Extract the (X, Y) coordinate from the center of the cell holding the provided text.  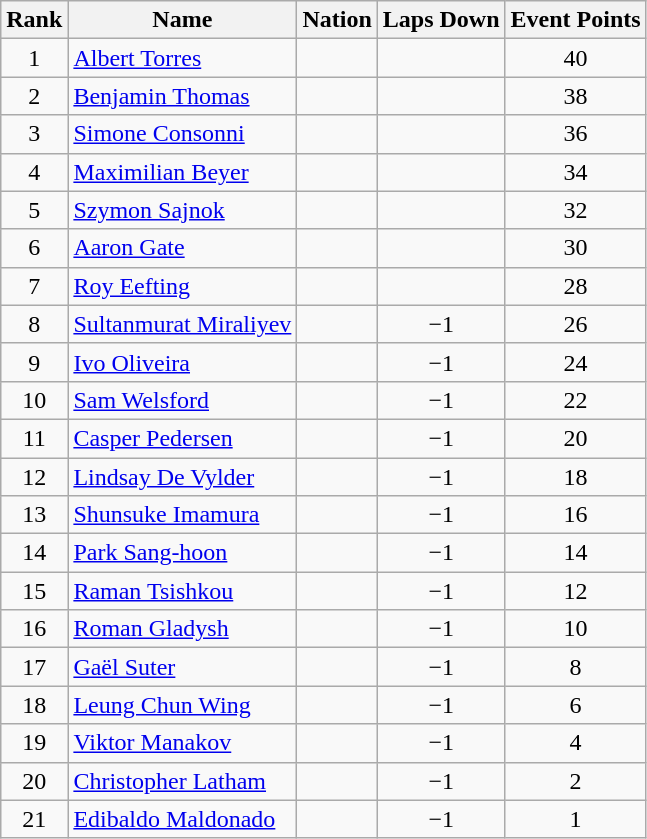
19 (34, 743)
28 (576, 286)
Albert Torres (182, 58)
11 (34, 438)
Sam Welsford (182, 400)
Benjamin Thomas (182, 96)
Rank (34, 20)
Viktor Manakov (182, 743)
9 (34, 362)
38 (576, 96)
40 (576, 58)
Park Sang-hoon (182, 553)
Roman Gladysh (182, 629)
Aaron Gate (182, 248)
Event Points (576, 20)
7 (34, 286)
Name (182, 20)
Edibaldo Maldonado (182, 819)
Leung Chun Wing (182, 705)
17 (34, 667)
Sultanmurat Miraliyev (182, 324)
32 (576, 210)
Raman Tsishkou (182, 591)
30 (576, 248)
Simone Consonni (182, 134)
3 (34, 134)
34 (576, 172)
Christopher Latham (182, 781)
Casper Pedersen (182, 438)
22 (576, 400)
Shunsuke Imamura (182, 515)
Ivo Oliveira (182, 362)
Maximilian Beyer (182, 172)
13 (34, 515)
Nation (337, 20)
Roy Eefting (182, 286)
Laps Down (441, 20)
24 (576, 362)
Gaël Suter (182, 667)
Szymon Sajnok (182, 210)
26 (576, 324)
21 (34, 819)
5 (34, 210)
15 (34, 591)
36 (576, 134)
Lindsay De Vylder (182, 477)
